Pinpoint the cell where the given text exists, returning its (x, y) midpoint coordinate. 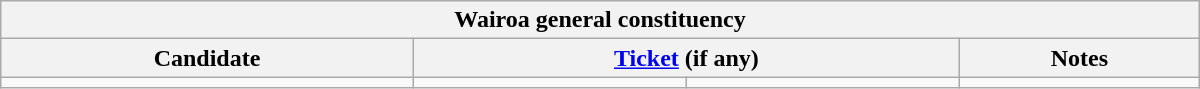
Ticket (if any) (686, 58)
Wairoa general constituency (600, 20)
Candidate (207, 58)
Notes (1080, 58)
